Identify which cell holds the provided text, then report its (X, Y) central coordinate. 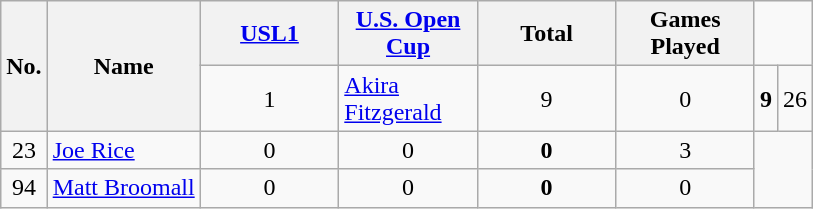
No. (24, 66)
USL1 (270, 34)
Matt Broomall (124, 188)
Joe Rice (124, 150)
Name (124, 66)
U.S. Open Cup (408, 34)
Akira Fitzgerald (408, 98)
94 (24, 188)
Total (546, 34)
1 (270, 98)
3 (686, 150)
Games Played (686, 34)
26 (796, 98)
23 (24, 150)
